Locate the cell with the specified text and output its (X, Y) center coordinate. 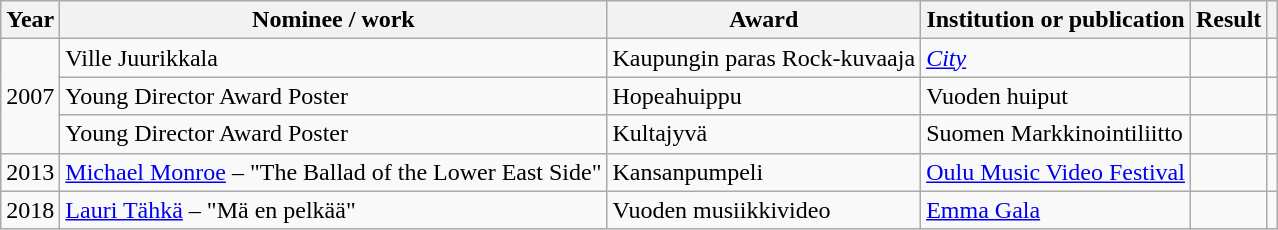
2018 (30, 210)
Nominee / work (334, 20)
Hopeahuippu (764, 96)
Michael Monroe – "The Ballad of the Lower East Side" (334, 172)
Ville Juurikkala (334, 58)
Institution or publication (1056, 20)
Year (30, 20)
Emma Gala (1056, 210)
Kaupungin paras Rock-kuvaaja (764, 58)
Kansanpumpeli (764, 172)
Kultajyvä (764, 134)
Award (764, 20)
Vuoden huiput (1056, 96)
Vuoden musiikkivideo (764, 210)
City (1056, 58)
Result (1228, 20)
Suomen Markkinointiliitto (1056, 134)
2013 (30, 172)
Oulu Music Video Festival (1056, 172)
2007 (30, 96)
Lauri Tähkä – "Mä en pelkää" (334, 210)
